Capture the cell that displays the provided text and extract its (x, y) central coordinate. 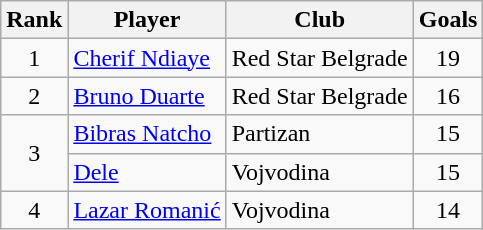
Cherif Ndiaye (147, 58)
2 (34, 96)
Partizan (320, 134)
19 (448, 58)
Rank (34, 20)
Goals (448, 20)
Bibras Natcho (147, 134)
Bruno Duarte (147, 96)
3 (34, 153)
Club (320, 20)
Dele (147, 172)
16 (448, 96)
1 (34, 58)
Player (147, 20)
Lazar Romanić (147, 210)
4 (34, 210)
14 (448, 210)
